Extract the [X, Y] coordinate from the center of the cell holding the provided text.  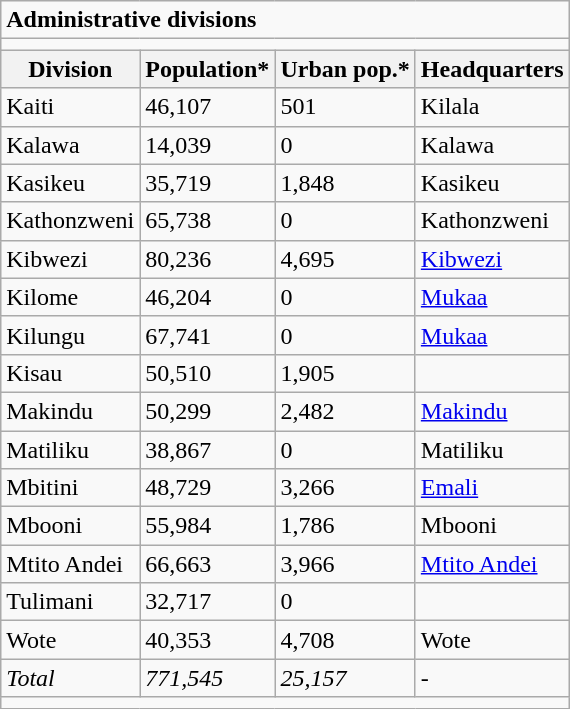
501 [345, 107]
66,663 [208, 564]
25,157 [345, 678]
4,695 [345, 259]
- [492, 678]
Kilome [70, 297]
1,848 [345, 183]
Kisau [70, 373]
50,299 [208, 411]
Division [70, 69]
Headquarters [492, 69]
Kaiti [70, 107]
46,204 [208, 297]
67,741 [208, 335]
Kilungu [70, 335]
Urban pop.* [345, 69]
14,039 [208, 145]
Kilala [492, 107]
Total [70, 678]
Mbitini [70, 488]
Emali [492, 488]
3,966 [345, 564]
65,738 [208, 221]
35,719 [208, 183]
50,510 [208, 373]
48,729 [208, 488]
32,717 [208, 602]
55,984 [208, 526]
3,266 [345, 488]
38,867 [208, 449]
4,708 [345, 640]
Tulimani [70, 602]
Administrative divisions [285, 20]
1,786 [345, 526]
46,107 [208, 107]
771,545 [208, 678]
Population* [208, 69]
1,905 [345, 373]
2,482 [345, 411]
40,353 [208, 640]
80,236 [208, 259]
